Detect which cell encompasses the target text, then output its [x, y] center coordinate. 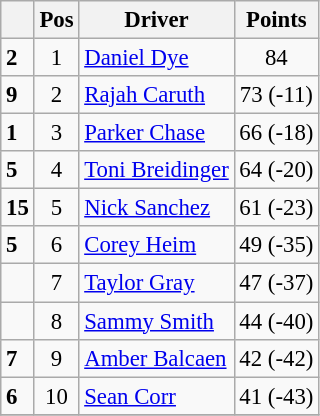
Pos [56, 20]
44 (-40) [276, 321]
66 (-18) [276, 133]
73 (-11) [276, 95]
49 (-35) [276, 245]
10 [56, 396]
Nick Sanchez [156, 208]
41 (-43) [276, 396]
Daniel Dye [156, 58]
Points [276, 20]
Parker Chase [156, 133]
84 [276, 58]
Corey Heim [156, 245]
Sammy Smith [156, 321]
15 [18, 208]
Sean Corr [156, 396]
8 [56, 321]
3 [56, 133]
61 (-23) [276, 208]
4 [56, 170]
Toni Breidinger [156, 170]
64 (-20) [276, 170]
Driver [156, 20]
42 (-42) [276, 358]
Taylor Gray [156, 283]
47 (-37) [276, 283]
Rajah Caruth [156, 95]
Amber Balcaen [156, 358]
